Scan for the cell matching the given text and deliver its [X, Y] coordinate at center. 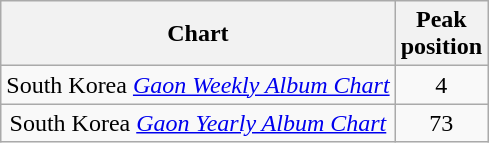
South Korea Gaon Weekly Album Chart [198, 85]
73 [441, 123]
South Korea Gaon Yearly Album Chart [198, 123]
Peak position [441, 34]
4 [441, 85]
Chart [198, 34]
